Identify which cell holds the provided text, then report its (x, y) central coordinate. 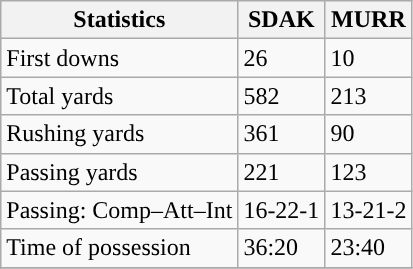
213 (368, 96)
10 (368, 58)
16-22-1 (282, 210)
MURR (368, 20)
582 (282, 96)
26 (282, 58)
221 (282, 172)
Rushing yards (120, 134)
First downs (120, 58)
23:40 (368, 248)
SDAK (282, 20)
123 (368, 172)
36:20 (282, 248)
Passing: Comp–Att–Int (120, 210)
13-21-2 (368, 210)
361 (282, 134)
Passing yards (120, 172)
Statistics (120, 20)
Total yards (120, 96)
Time of possession (120, 248)
90 (368, 134)
